Return [x, y] of the center of cell containing provided text 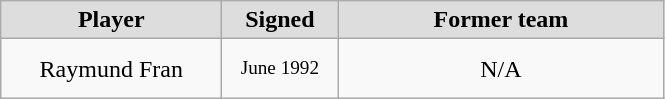
N/A [501, 69]
June 1992 [280, 69]
Raymund Fran [112, 69]
Player [112, 20]
Signed [280, 20]
Former team [501, 20]
